Extract the [X, Y] coordinate from the center of the cell holding the provided text.  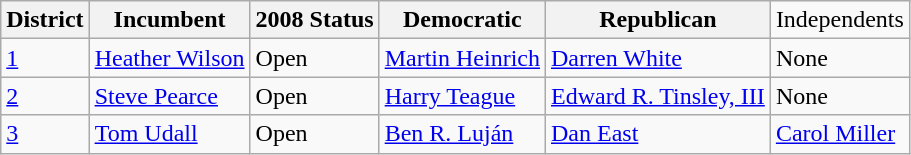
2008 Status [314, 20]
3 [45, 134]
Dan East [658, 134]
Heather Wilson [170, 58]
1 [45, 58]
Incumbent [170, 20]
Republican [658, 20]
Martin Heinrich [462, 58]
2 [45, 96]
Steve Pearce [170, 96]
Ben R. Luján [462, 134]
Darren White [658, 58]
Edward R. Tinsley, III [658, 96]
District [45, 20]
Tom Udall [170, 134]
Independents [840, 20]
Democratic [462, 20]
Carol Miller [840, 134]
Harry Teague [462, 96]
